For the text-containing cell, return its midpoint in (x, y) coordinate format. 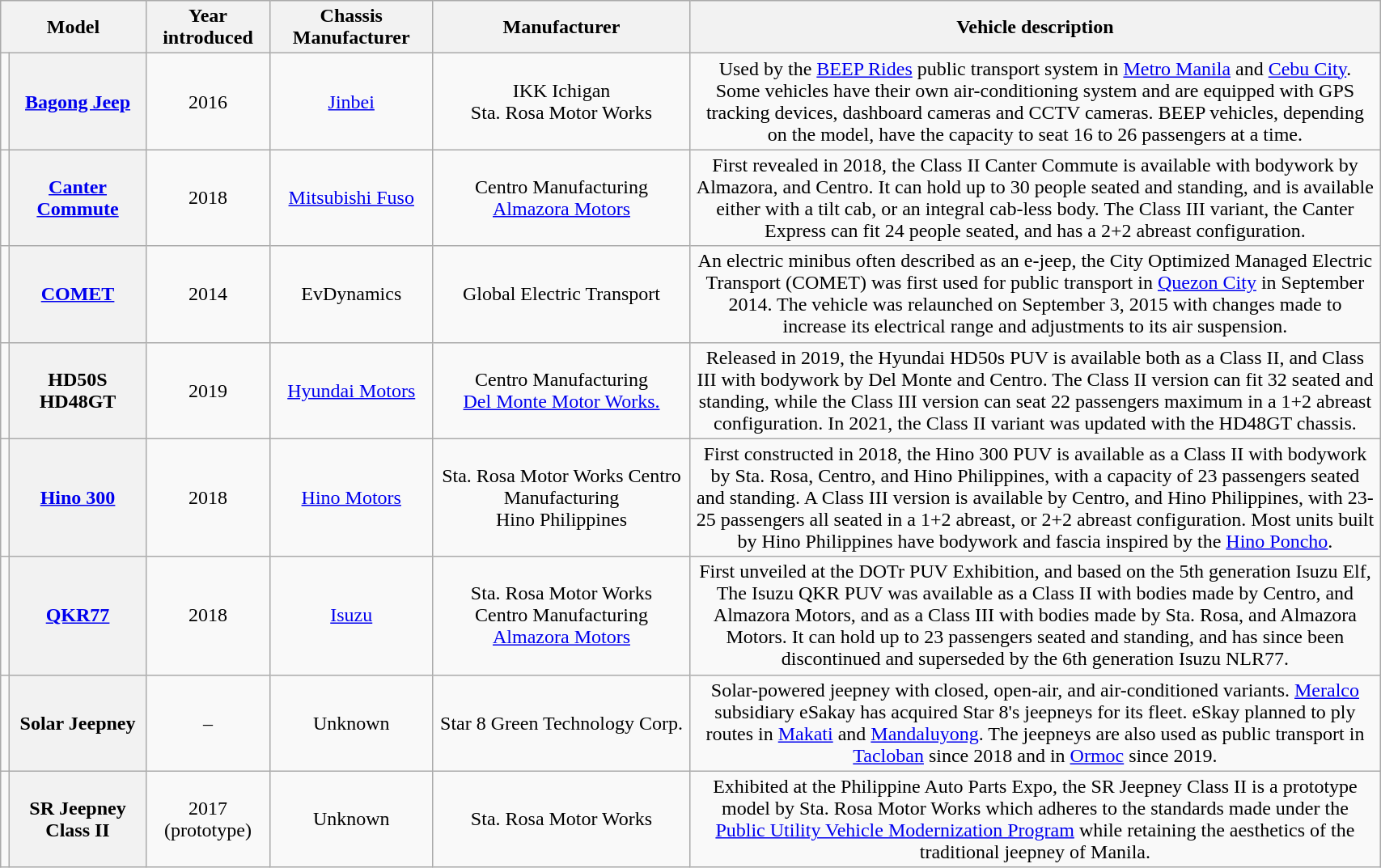
Hino 300 (78, 498)
Global Electric Transport (561, 294)
Sta. Rosa Motor Works Centro ManufacturingHino Philippines (561, 498)
Isuzu (351, 616)
Solar Jeepney (78, 723)
Canter Commute (78, 197)
Model (74, 28)
QKR77 (78, 616)
Vehicle description (1035, 28)
Chassis Manufacturer (351, 28)
Star 8 Green Technology Corp. (561, 723)
Bagong Jeep (78, 102)
Manufacturer (561, 28)
Sta. Rosa Motor WorksCentro ManufacturingAlmazora Motors (561, 616)
2016 (207, 102)
Hino Motors (351, 498)
Jinbei (351, 102)
SR Jeepney Class II (78, 819)
Centro ManufacturingAlmazora Motors (561, 197)
Hyundai Motors (351, 390)
Year introduced (207, 28)
2014 (207, 294)
IKK IchiganSta. Rosa Motor Works (561, 102)
HD50SHD48GT (78, 390)
COMET (78, 294)
2017(prototype) (207, 819)
Centro ManufacturingDel Monte Motor Works. (561, 390)
EvDynamics (351, 294)
Mitsubishi Fuso (351, 197)
– (207, 723)
2019 (207, 390)
Sta. Rosa Motor Works (561, 819)
